Locate the cell with the specified text and output its [x, y] center coordinate. 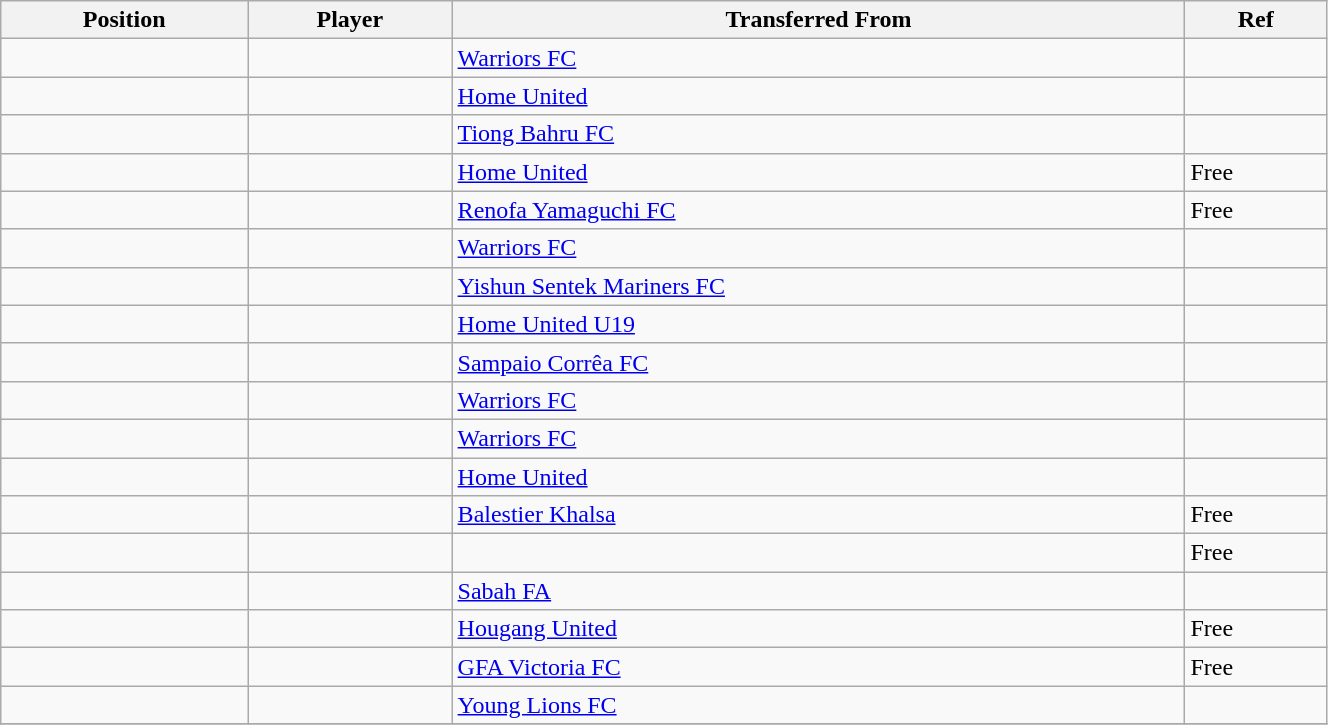
Young Lions FC [818, 705]
Sabah FA [818, 591]
Balestier Khalsa [818, 515]
Sampaio Corrêa FC [818, 362]
GFA Victoria FC [818, 667]
Yishun Sentek Mariners FC [818, 286]
Player [350, 20]
Position [124, 20]
Ref [1256, 20]
Renofa Yamaguchi FC [818, 210]
Home United U19 [818, 324]
Transferred From [818, 20]
Tiong Bahru FC [818, 134]
Hougang United [818, 629]
